Return (x, y) of the center of cell containing provided text 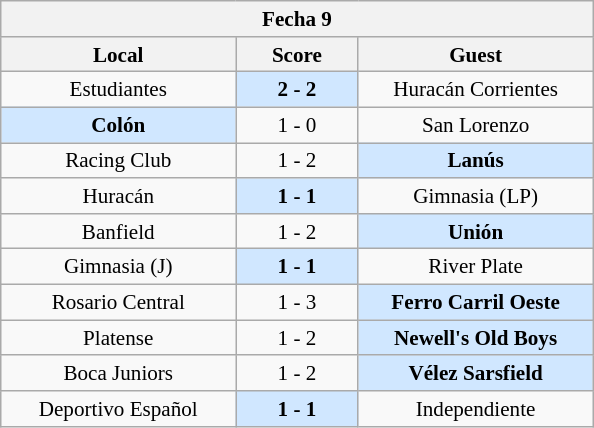
Racing Club (118, 160)
Estudiantes (118, 90)
Gimnasia (J) (118, 266)
1 - 0 (297, 124)
Local (118, 54)
1 - 3 (297, 302)
Independiente (476, 408)
Fecha 9 (297, 18)
Vélez Sarsfield (476, 372)
2 - 2 (297, 90)
River Plate (476, 266)
Gimnasia (LP) (476, 196)
Platense (118, 338)
Lanús (476, 160)
Deportivo Español (118, 408)
Banfield (118, 230)
Guest (476, 54)
Boca Juniors (118, 372)
Colón (118, 124)
Huracán Corrientes (476, 90)
Newell's Old Boys (476, 338)
Ferro Carril Oeste (476, 302)
Huracán (118, 196)
San Lorenzo (476, 124)
Unión (476, 230)
Score (297, 54)
Rosario Central (118, 302)
